Output the (X, Y) coordinate of the center of the cell containing the given text.  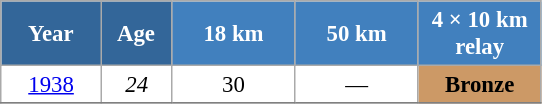
— (356, 85)
50 km (356, 34)
Year (52, 34)
18 km (234, 34)
24 (136, 85)
Bronze (480, 85)
Age (136, 34)
1938 (52, 85)
30 (234, 85)
4 × 10 km relay (480, 34)
